Search for the cell housing the specified text and yield its (X, Y) center coordinate. 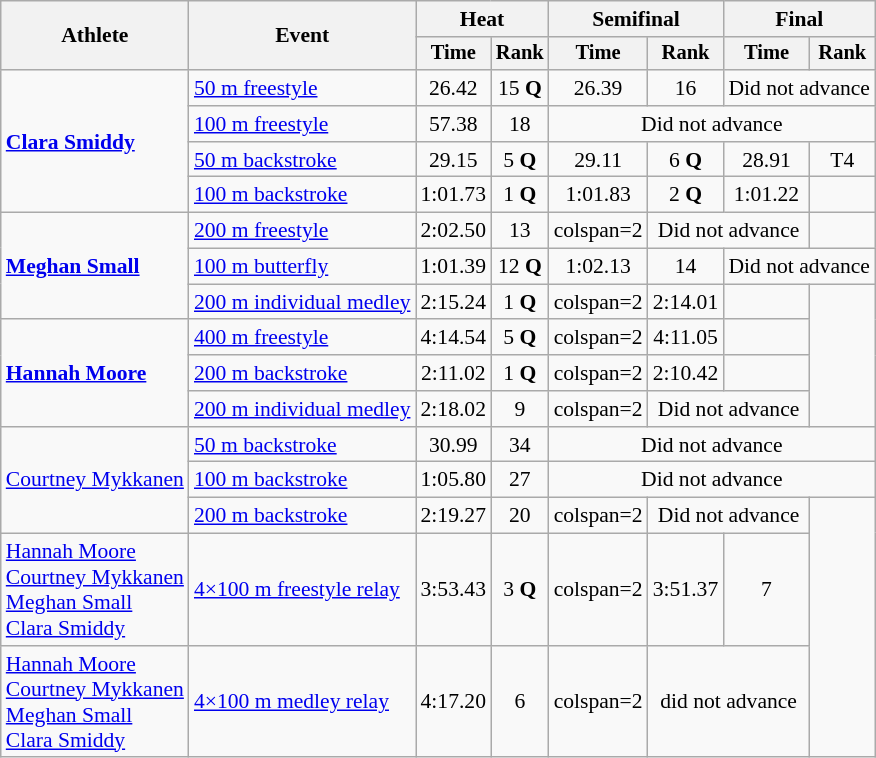
Meghan Small (95, 266)
26.42 (454, 88)
4:14.54 (454, 338)
3:51.37 (686, 590)
1:01.73 (454, 195)
27 (520, 480)
2 Q (686, 195)
100 m butterfly (302, 267)
100 m freestyle (302, 124)
Hannah Moore (95, 374)
Semifinal (636, 19)
Clara Smiddy (95, 141)
Event (302, 36)
4×100 m medley relay (302, 702)
20 (520, 516)
1:01.83 (598, 195)
2:02.50 (454, 231)
30.99 (454, 445)
400 m freestyle (302, 338)
3 Q (520, 590)
Courtney Mykkanen (95, 480)
Athlete (95, 36)
Final (799, 19)
18 (520, 124)
15 Q (520, 88)
2:18.02 (454, 409)
2:11.02 (454, 373)
34 (520, 445)
1:02.13 (598, 267)
Heat (482, 19)
did not advance (729, 702)
1:05.80 (454, 480)
57.38 (454, 124)
26.39 (598, 88)
T4 (842, 160)
13 (520, 231)
50 m freestyle (302, 88)
16 (686, 88)
4×100 m freestyle relay (302, 590)
1:01.39 (454, 267)
12 Q (520, 267)
29.11 (598, 160)
14 (686, 267)
1:01.22 (766, 195)
7 (766, 590)
3:53.43 (454, 590)
200 m freestyle (302, 231)
29.15 (454, 160)
2:19.27 (454, 516)
28.91 (766, 160)
2:14.01 (686, 302)
6 Q (686, 160)
4:17.20 (454, 702)
4:11.05 (686, 338)
9 (520, 409)
2:15.24 (454, 302)
6 (520, 702)
2:10.42 (686, 373)
